Return [X, Y] of the center of cell containing provided text 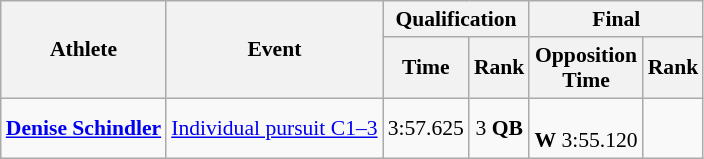
Final [616, 19]
OppositionTime [586, 68]
3:57.625 [426, 128]
Event [274, 50]
Denise Schindler [84, 128]
3 QB [500, 128]
Individual pursuit C1–3 [274, 128]
Qualification [456, 19]
Time [426, 68]
W 3:55.120 [586, 128]
Athlete [84, 50]
